Find where the given text appears and provide that cell's center as (x, y) coordinate. 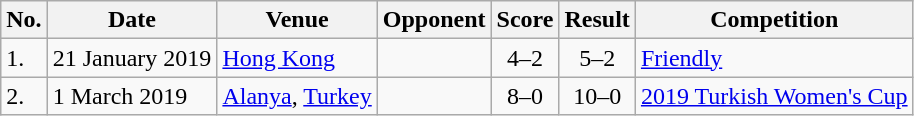
21 January 2019 (132, 58)
Venue (297, 20)
Alanya, Turkey (297, 96)
Friendly (774, 58)
Opponent (434, 20)
4–2 (525, 58)
Score (525, 20)
8–0 (525, 96)
Result (597, 20)
1. (24, 58)
5–2 (597, 58)
Date (132, 20)
Competition (774, 20)
2019 Turkish Women's Cup (774, 96)
No. (24, 20)
10–0 (597, 96)
2. (24, 96)
Hong Kong (297, 58)
1 March 2019 (132, 96)
